Locate the cell with the specified text and output its (x, y) center coordinate. 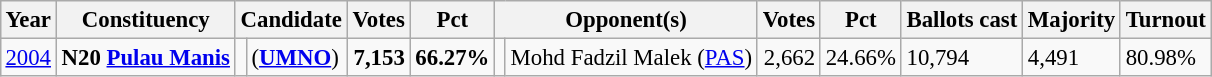
Mohd Fadzil Malek (PAS) (631, 57)
Candidate (291, 20)
7,153 (378, 57)
66.27% (452, 57)
10,794 (962, 57)
Year (28, 20)
80.98% (1166, 57)
(UMNO) (296, 57)
Constituency (146, 20)
Opponent(s) (626, 20)
2004 (28, 57)
24.66% (860, 57)
4,491 (1072, 57)
N20 Pulau Manis (146, 57)
Ballots cast (962, 20)
2,662 (788, 57)
Majority (1072, 20)
Turnout (1166, 20)
